Determine the [x, y] coordinate at the center of the cell enclosing the given text.  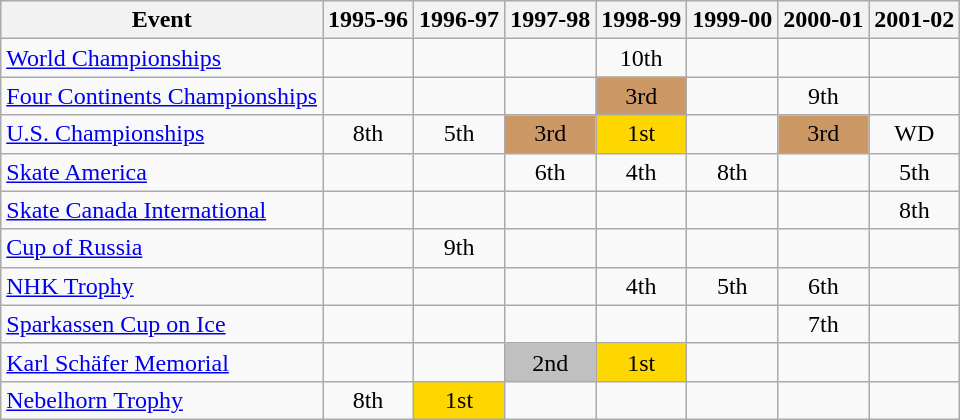
Four Continents Championships [162, 96]
1998-99 [642, 20]
Skate America [162, 172]
1996-97 [460, 20]
Karl Schäfer Memorial [162, 362]
Cup of Russia [162, 248]
2001-02 [914, 20]
Skate Canada International [162, 210]
NHK Trophy [162, 286]
2nd [550, 362]
World Championships [162, 58]
1999-00 [732, 20]
10th [642, 58]
7th [824, 324]
Sparkassen Cup on Ice [162, 324]
2000-01 [824, 20]
Nebelhorn Trophy [162, 400]
WD [914, 134]
Event [162, 20]
U.S. Championships [162, 134]
1995-96 [368, 20]
1997-98 [550, 20]
